Identify which cell holds the provided text, then report its [X, Y] central coordinate. 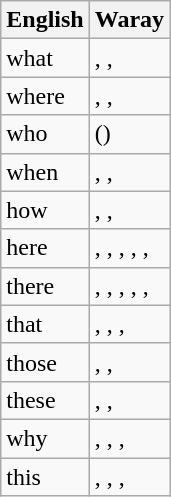
this [45, 477]
those [45, 362]
what [45, 58]
these [45, 400]
that [45, 324]
how [45, 210]
() [129, 134]
who [45, 134]
Waray [129, 20]
when [45, 172]
where [45, 96]
English [45, 20]
here [45, 248]
there [45, 286]
why [45, 438]
